Provide the (X, Y) coordinate of the cell's center where the given text is located.  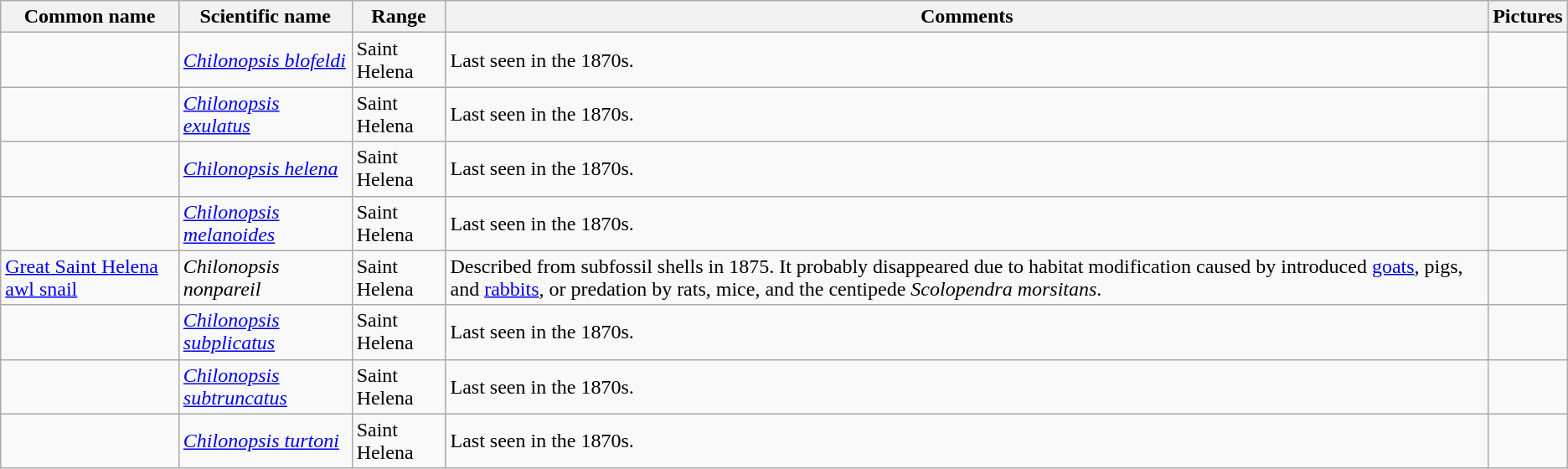
Chilonopsis subplicatus (265, 332)
Range (399, 17)
Comments (967, 17)
Chilonopsis helena (265, 169)
Chilonopsis blofeldi (265, 60)
Chilonopsis melanoides (265, 223)
Chilonopsis turtoni (265, 441)
Chilonopsis subtruncatus (265, 387)
Great Saint Helena awl snail (90, 278)
Pictures (1528, 17)
Scientific name (265, 17)
Chilonopsis nonpareil (265, 278)
Chilonopsis exulatus (265, 114)
Common name (90, 17)
